Pinpoint the cell where the given text exists, returning its [x, y] midpoint coordinate. 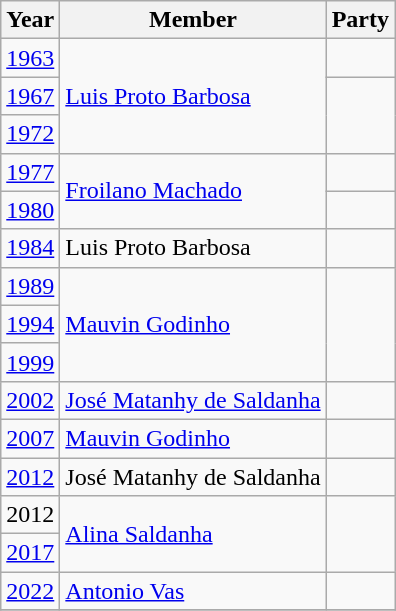
Froilano Machado [193, 191]
1989 [30, 286]
Year [30, 20]
2007 [30, 438]
Alina Saldanha [193, 534]
2017 [30, 553]
1972 [30, 134]
1994 [30, 324]
1967 [30, 96]
1963 [30, 58]
1977 [30, 172]
1980 [30, 210]
Antonio Vas [193, 591]
Member [193, 20]
1984 [30, 248]
1999 [30, 362]
2002 [30, 400]
2022 [30, 591]
Party [360, 20]
